Pinpoint the cell where the given text exists, returning its (x, y) midpoint coordinate. 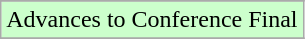
Advances to Conference Final (152, 20)
